For the text-containing cell, return its midpoint in [X, Y] coordinate format. 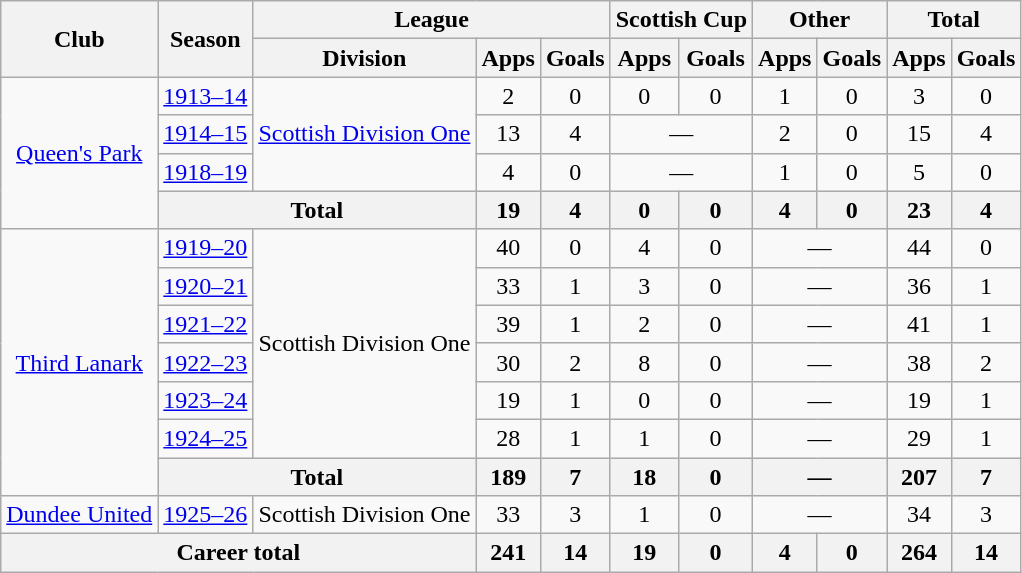
5 [919, 172]
1913–14 [206, 96]
Scottish Cup [681, 20]
18 [644, 477]
264 [919, 553]
1920–21 [206, 286]
Division [364, 58]
1919–20 [206, 248]
1924–25 [206, 438]
League [432, 20]
1922–23 [206, 362]
34 [919, 515]
1923–24 [206, 400]
207 [919, 477]
Other [820, 20]
Career total [238, 553]
1918–19 [206, 172]
Club [80, 39]
Queen's Park [80, 153]
1921–22 [206, 324]
29 [919, 438]
13 [508, 134]
241 [508, 553]
189 [508, 477]
1914–15 [206, 134]
44 [919, 248]
28 [508, 438]
40 [508, 248]
Season [206, 39]
38 [919, 362]
Dundee United [80, 515]
Third Lanark [80, 362]
30 [508, 362]
41 [919, 324]
36 [919, 286]
15 [919, 134]
39 [508, 324]
23 [919, 210]
8 [644, 362]
1925–26 [206, 515]
